Find where the given text appears and provide that cell's center as [X, Y] coordinate. 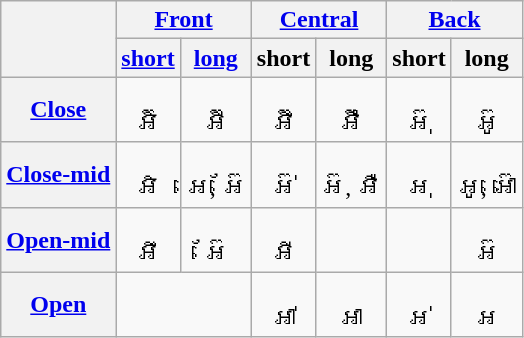
អិ [148, 174]
អូ, អ៊ោ [486, 174]
Central [318, 20]
Close-mid [58, 174]
អ៊ [486, 240]
អ៊ី [216, 110]
អ៊់ [283, 174]
អ៊ឹ [283, 110]
អឹ [148, 240]
អា់ [283, 304]
អ៊ិ [148, 110]
អ៊ុ [419, 110]
Open-mid [58, 240]
Front [184, 20]
អ៊ែ [216, 240]
អ់ [419, 304]
អេ, អ៊ែ [216, 174]
អា [352, 304]
Open [58, 304]
អ៊ឺ [352, 110]
អ៊, អឺ [352, 174]
អ៊ូ [486, 110]
Back [454, 20]
Close [58, 110]
អុ [419, 174]
អ [486, 304]
អី [283, 240]
